Output the [x, y] coordinate of the center of the cell containing the given text.  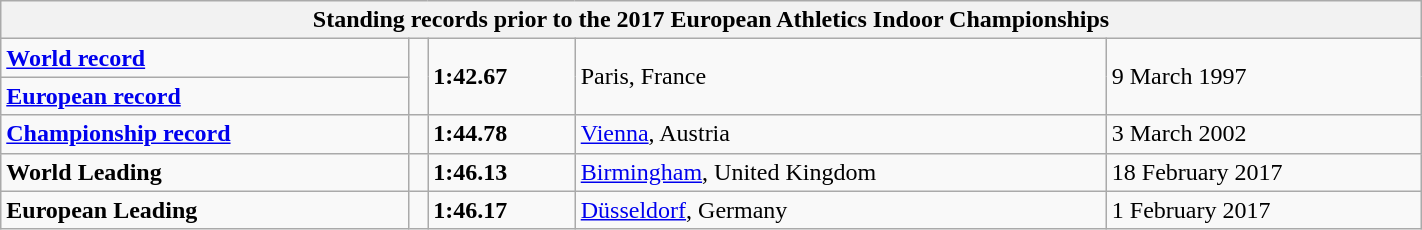
1:44.78 [502, 134]
Düsseldorf, Germany [840, 210]
Birmingham, United Kingdom [840, 172]
Standing records prior to the 2017 European Athletics Indoor Championships [711, 20]
1:46.17 [502, 210]
Paris, France [840, 77]
1 February 2017 [1264, 210]
1:42.67 [502, 77]
9 March 1997 [1264, 77]
World Leading [205, 172]
World record [205, 58]
3 March 2002 [1264, 134]
18 February 2017 [1264, 172]
Championship record [205, 134]
European Leading [205, 210]
1:46.13 [502, 172]
Vienna, Austria [840, 134]
European record [205, 96]
